Search for the cell housing the specified text and yield its [X, Y] center coordinate. 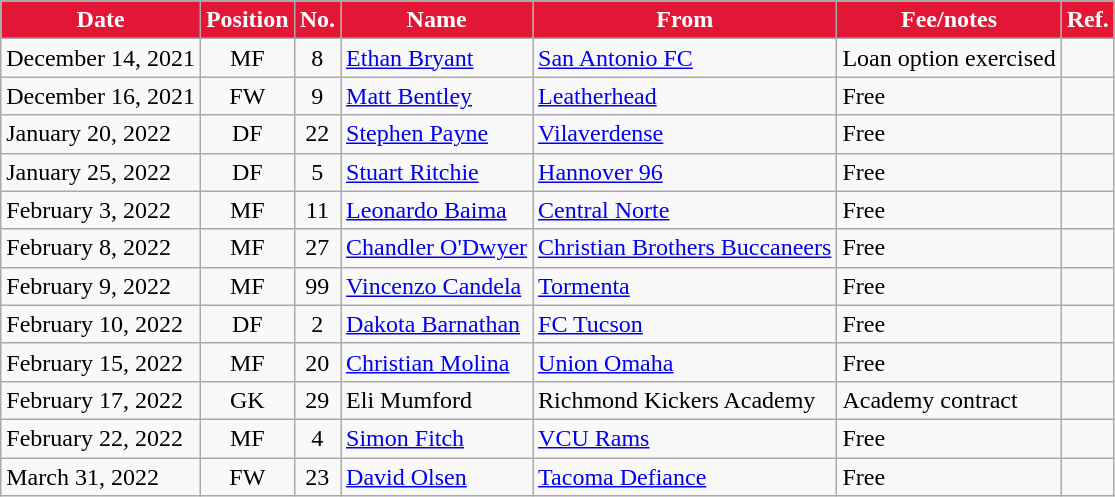
Tacoma Defiance [685, 477]
February 9, 2022 [101, 286]
VCU Rams [685, 438]
December 16, 2021 [101, 96]
Vincenzo Candela [437, 286]
December 14, 2021 [101, 58]
Academy contract [949, 400]
Richmond Kickers Academy [685, 400]
5 [317, 172]
29 [317, 400]
FC Tucson [685, 324]
Matt Bentley [437, 96]
Ref. [1088, 20]
Leonardo Baima [437, 210]
San Antonio FC [685, 58]
Union Omaha [685, 362]
4 [317, 438]
From [685, 20]
February 3, 2022 [101, 210]
Christian Brothers Buccaneers [685, 248]
David Olsen [437, 477]
February 22, 2022 [101, 438]
Loan option exercised [949, 58]
February 17, 2022 [101, 400]
Tormenta [685, 286]
22 [317, 134]
99 [317, 286]
February 8, 2022 [101, 248]
23 [317, 477]
January 25, 2022 [101, 172]
Central Norte [685, 210]
Date [101, 20]
Ethan Bryant [437, 58]
No. [317, 20]
Leatherhead [685, 96]
8 [317, 58]
9 [317, 96]
Position [247, 20]
Name [437, 20]
Stuart Ritchie [437, 172]
Chandler O'Dwyer [437, 248]
March 31, 2022 [101, 477]
20 [317, 362]
February 10, 2022 [101, 324]
Fee/notes [949, 20]
Simon Fitch [437, 438]
Hannover 96 [685, 172]
February 15, 2022 [101, 362]
Dakota Barnathan [437, 324]
GK [247, 400]
11 [317, 210]
January 20, 2022 [101, 134]
Eli Mumford [437, 400]
27 [317, 248]
2 [317, 324]
Stephen Payne [437, 134]
Christian Molina [437, 362]
Vilaverdense [685, 134]
